Extract the [x, y] coordinate from the center of the cell holding the provided text.  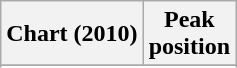
Peakposition [189, 34]
Chart (2010) [72, 34]
